Search for the cell housing the specified text and yield its [X, Y] center coordinate. 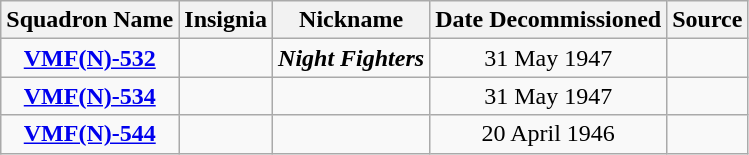
Nickname [352, 20]
VMF(N)-532 [90, 58]
Night Fighters [352, 58]
VMF(N)-544 [90, 134]
Squadron Name [90, 20]
Source [708, 20]
VMF(N)-534 [90, 96]
Insignia [226, 20]
Date Decommissioned [548, 20]
20 April 1946 [548, 134]
